Determine the (x, y) coordinate at the center of the cell enclosing the given text.  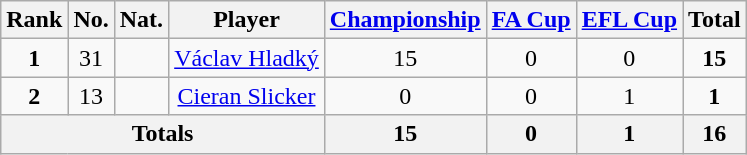
Player (247, 20)
16 (715, 134)
Totals (163, 134)
Rank (34, 20)
Václav Hladký (247, 58)
Nat. (141, 20)
EFL Cup (629, 20)
31 (91, 58)
Championship (405, 20)
No. (91, 20)
13 (91, 96)
Total (715, 20)
2 (34, 96)
Cieran Slicker (247, 96)
FA Cup (531, 20)
